Return [X, Y] of the center of cell containing provided text 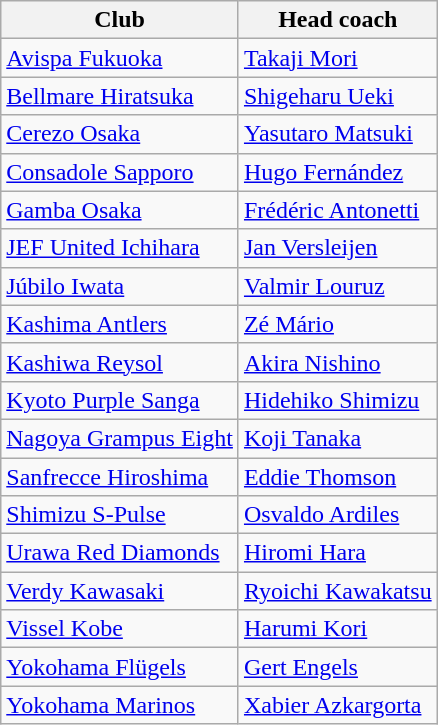
Hiromi Hara [338, 553]
Head coach [338, 20]
Gamba Osaka [120, 210]
Xabier Azkargorta [338, 705]
Akira Nishino [338, 362]
Osvaldo Ardiles [338, 515]
Yokohama Marinos [120, 705]
Cerezo Osaka [120, 134]
Júbilo Iwata [120, 286]
Yasutaro Matsuki [338, 134]
Shimizu S-Pulse [120, 515]
Zé Mário [338, 324]
Vissel Kobe [120, 629]
Frédéric Antonetti [338, 210]
Yokohama Flügels [120, 667]
Kyoto Purple Sanga [120, 400]
Kashima Antlers [120, 324]
Ryoichi Kawakatsu [338, 591]
Sanfrecce Hiroshima [120, 477]
JEF United Ichihara [120, 248]
Harumi Kori [338, 629]
Nagoya Grampus Eight [120, 438]
Bellmare Hiratsuka [120, 96]
Hugo Fernández [338, 172]
Avispa Fukuoka [120, 58]
Shigeharu Ueki [338, 96]
Urawa Red Diamonds [120, 553]
Consadole Sapporo [120, 172]
Jan Versleijen [338, 248]
Gert Engels [338, 667]
Koji Tanaka [338, 438]
Valmir Louruz [338, 286]
Takaji Mori [338, 58]
Verdy Kawasaki [120, 591]
Hidehiko Shimizu [338, 400]
Eddie Thomson [338, 477]
Club [120, 20]
Kashiwa Reysol [120, 362]
